Scan for the cell matching the given text and deliver its (X, Y) coordinate at center. 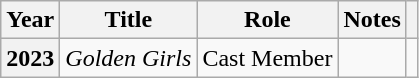
2023 (30, 58)
Cast Member (268, 58)
Title (128, 20)
Golden Girls (128, 58)
Role (268, 20)
Notes (372, 20)
Year (30, 20)
